Provide the [X, Y] coordinate of the cell's center where the given text is located.  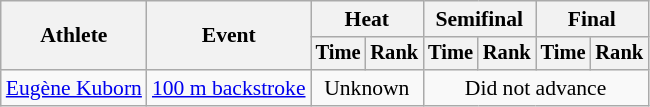
100 m backstroke [229, 88]
Heat [367, 19]
Event [229, 36]
Eugène Kuborn [74, 88]
Unknown [367, 88]
Semifinal [479, 19]
Athlete [74, 36]
Final [592, 19]
Did not advance [536, 88]
